Identify which cell holds the provided text, then report its [x, y] central coordinate. 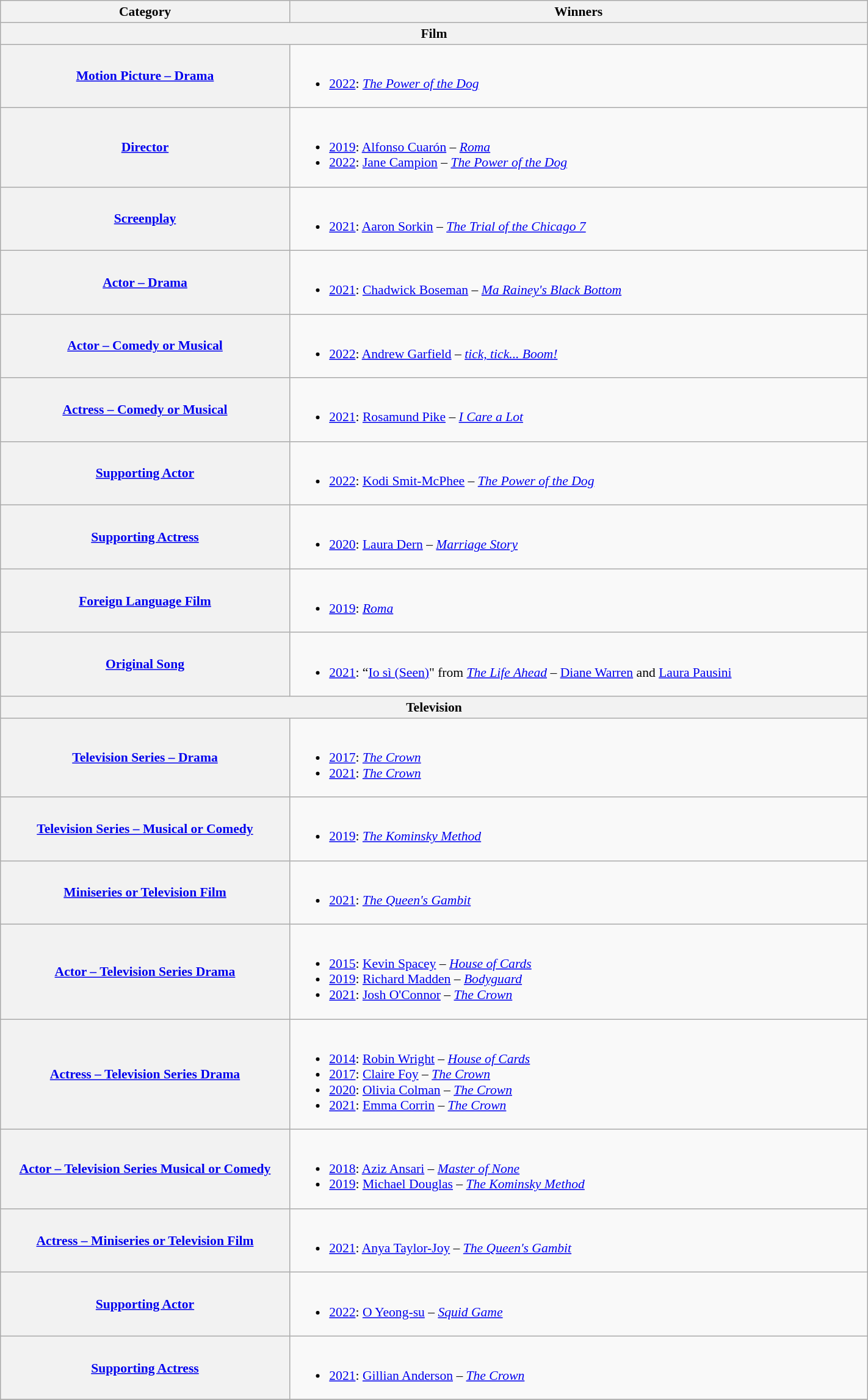
2014: Robin Wright – House of Cards2017: Claire Foy – The Crown2020: Olivia Colman – The Crown2021: Emma Corrin – The Crown [579, 1074]
2018: Aziz Ansari – Master of None2019: Michael Douglas – The Kominsky Method [579, 1169]
2021: “Io sì (Seen)" from The Life Ahead – Diane Warren and Laura Pausini [579, 665]
2022: Kodi Smit-McPhee – The Power of the Dog [579, 474]
2021: Anya Taylor-Joy – The Queen's Gambit [579, 1241]
Television Series – Musical or Comedy [145, 829]
Original Song [145, 665]
Actor – Comedy or Musical [145, 346]
2021: The Queen's Gambit [579, 893]
2021: Gillian Anderson – The Crown [579, 1368]
2015: Kevin Spacey – House of Cards2019: Richard Madden – Bodyguard2021: Josh O'Connor – The Crown [579, 972]
Miniseries or Television Film [145, 893]
2022: Andrew Garfield – tick, tick... Boom! [579, 346]
Actress – Miniseries or Television Film [145, 1241]
2022: The Power of the Dog [579, 76]
2021: Rosamund Pike – I Care a Lot [579, 410]
2019: The Kominsky Method [579, 829]
Film [434, 34]
2019: Alfonso Cuarón – Roma2022: Jane Campion – The Power of the Dog [579, 148]
Television [434, 707]
Actor – Drama [145, 283]
Television Series – Drama [145, 757]
Actress – Comedy or Musical [145, 410]
Director [145, 148]
2020: Laura Dern – Marriage Story [579, 537]
2019: Roma [579, 601]
Screenplay [145, 218]
2021: Chadwick Boseman – Ma Rainey's Black Bottom [579, 283]
Winners [579, 12]
Actor – Television Series Drama [145, 972]
2022: O Yeong-su – Squid Game [579, 1304]
Category [145, 12]
Actor – Television Series Musical or Comedy [145, 1169]
2017: The Crown2021: The Crown [579, 757]
Actress – Television Series Drama [145, 1074]
Motion Picture – Drama [145, 76]
2021: Aaron Sorkin – The Trial of the Chicago 7 [579, 218]
Foreign Language Film [145, 601]
